Find where the given text appears and provide that cell's center as (X, Y) coordinate. 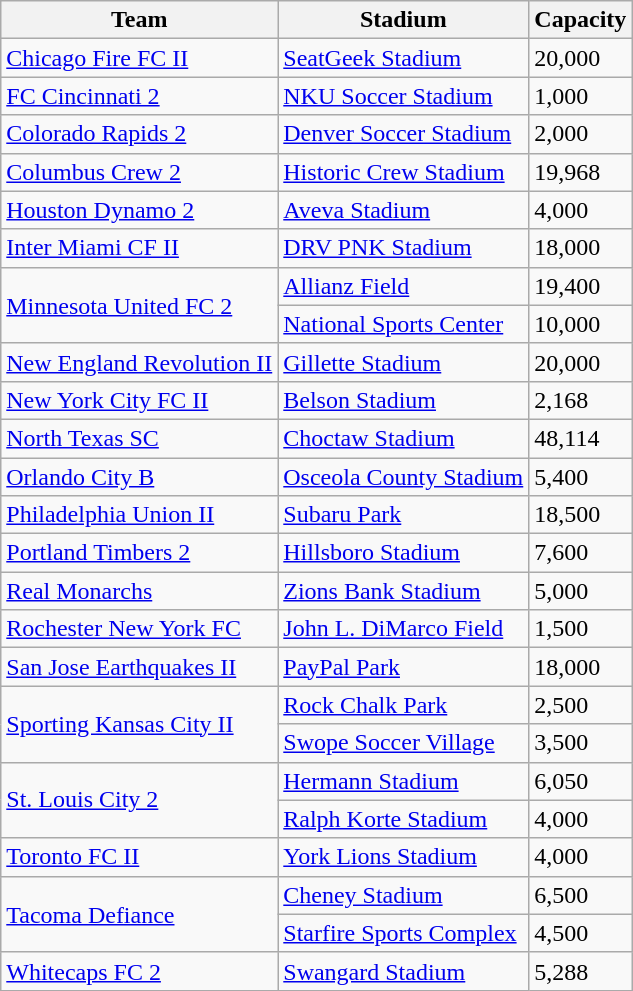
Tacoma Defiance (140, 914)
Whitecaps FC 2 (140, 971)
Colorado Rapids 2 (140, 134)
SeatGeek Stadium (404, 58)
18,500 (580, 515)
5,400 (580, 477)
Columbus Crew 2 (140, 172)
North Texas SC (140, 438)
2,168 (580, 400)
Aveva Stadium (404, 210)
FC Cincinnati 2 (140, 96)
Cheney Stadium (404, 895)
19,400 (580, 286)
7,600 (580, 553)
Choctaw Stadium (404, 438)
Minnesota United FC 2 (140, 305)
Subaru Park (404, 515)
Hermann Stadium (404, 781)
Real Monarchs (140, 591)
Houston Dynamo 2 (140, 210)
4,500 (580, 933)
6,050 (580, 781)
48,114 (580, 438)
2,000 (580, 134)
Philadelphia Union II (140, 515)
Capacity (580, 20)
5,288 (580, 971)
Inter Miami CF II (140, 248)
Portland Timbers 2 (140, 553)
Sporting Kansas City II (140, 724)
Starfire Sports Complex (404, 933)
Stadium (404, 20)
DRV PNK Stadium (404, 248)
6,500 (580, 895)
Gillette Stadium (404, 362)
PayPal Park (404, 667)
Team (140, 20)
Historic Crew Stadium (404, 172)
San Jose Earthquakes II (140, 667)
Rochester New York FC (140, 629)
Zions Bank Stadium (404, 591)
Belson Stadium (404, 400)
New York City FC II (140, 400)
Chicago Fire FC II (140, 58)
3,500 (580, 743)
New England Revolution II (140, 362)
19,968 (580, 172)
Orlando City B (140, 477)
Denver Soccer Stadium (404, 134)
John L. DiMarco Field (404, 629)
St. Louis City 2 (140, 800)
NKU Soccer Stadium (404, 96)
Osceola County Stadium (404, 477)
Ralph Korte Stadium (404, 819)
Swangard Stadium (404, 971)
York Lions Stadium (404, 857)
Hillsboro Stadium (404, 553)
1,000 (580, 96)
10,000 (580, 324)
Allianz Field (404, 286)
2,500 (580, 705)
Swope Soccer Village (404, 743)
Rock Chalk Park (404, 705)
Toronto FC II (140, 857)
National Sports Center (404, 324)
5,000 (580, 591)
1,500 (580, 629)
